Return the [x, y] coordinate for the center point of the cell that contains the specified text.  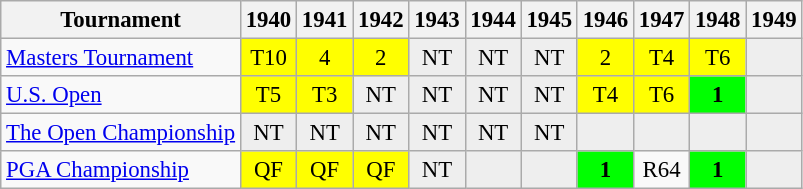
1940 [268, 20]
1941 [325, 20]
T10 [268, 58]
R64 [661, 170]
1944 [493, 20]
Tournament [121, 20]
1948 [718, 20]
4 [325, 58]
1942 [381, 20]
T3 [325, 95]
The Open Championship [121, 133]
1943 [437, 20]
PGA Championship [121, 170]
Masters Tournament [121, 58]
1946 [605, 20]
T5 [268, 95]
1947 [661, 20]
1949 [774, 20]
1945 [549, 20]
U.S. Open [121, 95]
